Provide the [X, Y] coordinate of the cell's center where the given text is located.  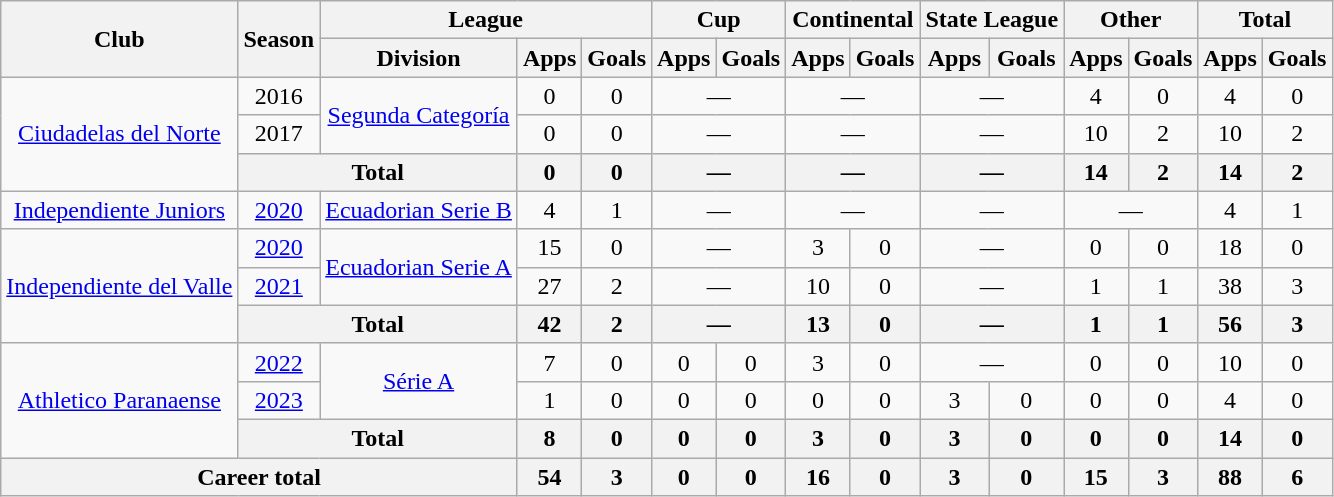
6 [1297, 477]
Segunda Categoría [419, 115]
2016 [279, 96]
27 [549, 286]
Continental [853, 20]
Other [1131, 20]
Ciudadelas del Norte [120, 134]
7 [549, 362]
8 [549, 438]
88 [1230, 477]
Club [120, 39]
56 [1230, 324]
2017 [279, 134]
2022 [279, 362]
Season [279, 39]
State League [992, 20]
18 [1230, 248]
League [486, 20]
13 [818, 324]
Career total [260, 477]
Athletico Paranaense [120, 400]
2023 [279, 400]
54 [549, 477]
Independiente Juniors [120, 210]
Ecuadorian Serie B [419, 210]
Série A [419, 381]
Division [419, 58]
2021 [279, 286]
Cup [719, 20]
Independiente del Valle [120, 286]
38 [1230, 286]
16 [818, 477]
Ecuadorian Serie A [419, 267]
42 [549, 324]
